Return [X, Y] of the center of cell containing provided text 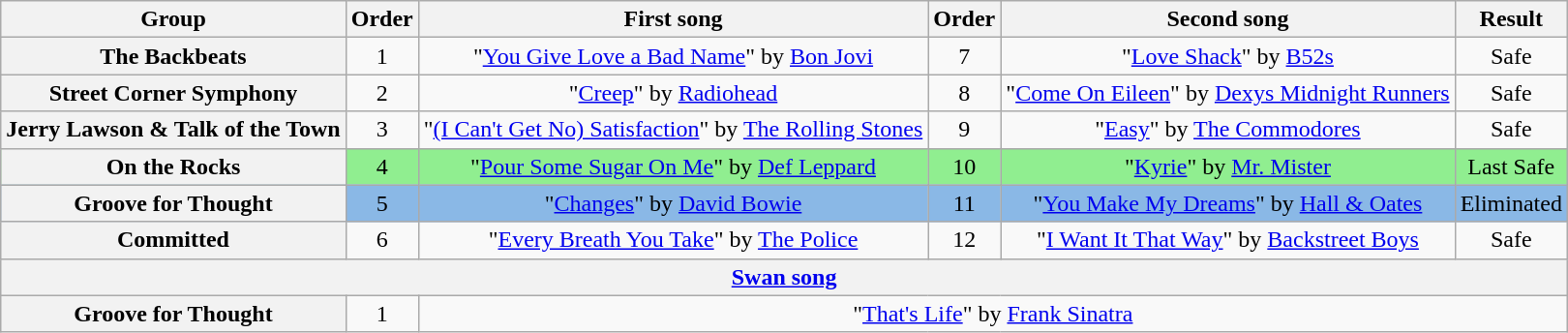
"Love Shack" by B52s [1227, 56]
"Pour Some Sugar On Me" by Def Leppard [673, 166]
On the Rocks [173, 166]
7 [964, 56]
"That's Life" by Frank Sinatra [993, 314]
Last Safe [1511, 166]
9 [964, 130]
8 [964, 93]
"Creep" by Radiohead [673, 93]
5 [381, 203]
"Come On Eileen" by Dexys Midnight Runners [1227, 93]
Eliminated [1511, 203]
11 [964, 203]
Group [173, 19]
"Easy" by The Commodores [1227, 130]
Result [1511, 19]
Second song [1227, 19]
Jerry Lawson & Talk of the Town [173, 130]
Committed [173, 240]
"Kyrie" by Mr. Mister [1227, 166]
"(I Can't Get No) Satisfaction" by The Rolling Stones [673, 130]
"Every Breath You Take" by The Police [673, 240]
10 [964, 166]
12 [964, 240]
Swan song [784, 277]
"You Give Love a Bad Name" by Bon Jovi [673, 56]
4 [381, 166]
The Backbeats [173, 56]
"You Make My Dreams" by Hall & Oates [1227, 203]
Street Corner Symphony [173, 93]
3 [381, 130]
6 [381, 240]
First song [673, 19]
"Changes" by David Bowie [673, 203]
2 [381, 93]
"I Want It That Way" by Backstreet Boys [1227, 240]
